For the text-containing cell, return its midpoint in (x, y) coordinate format. 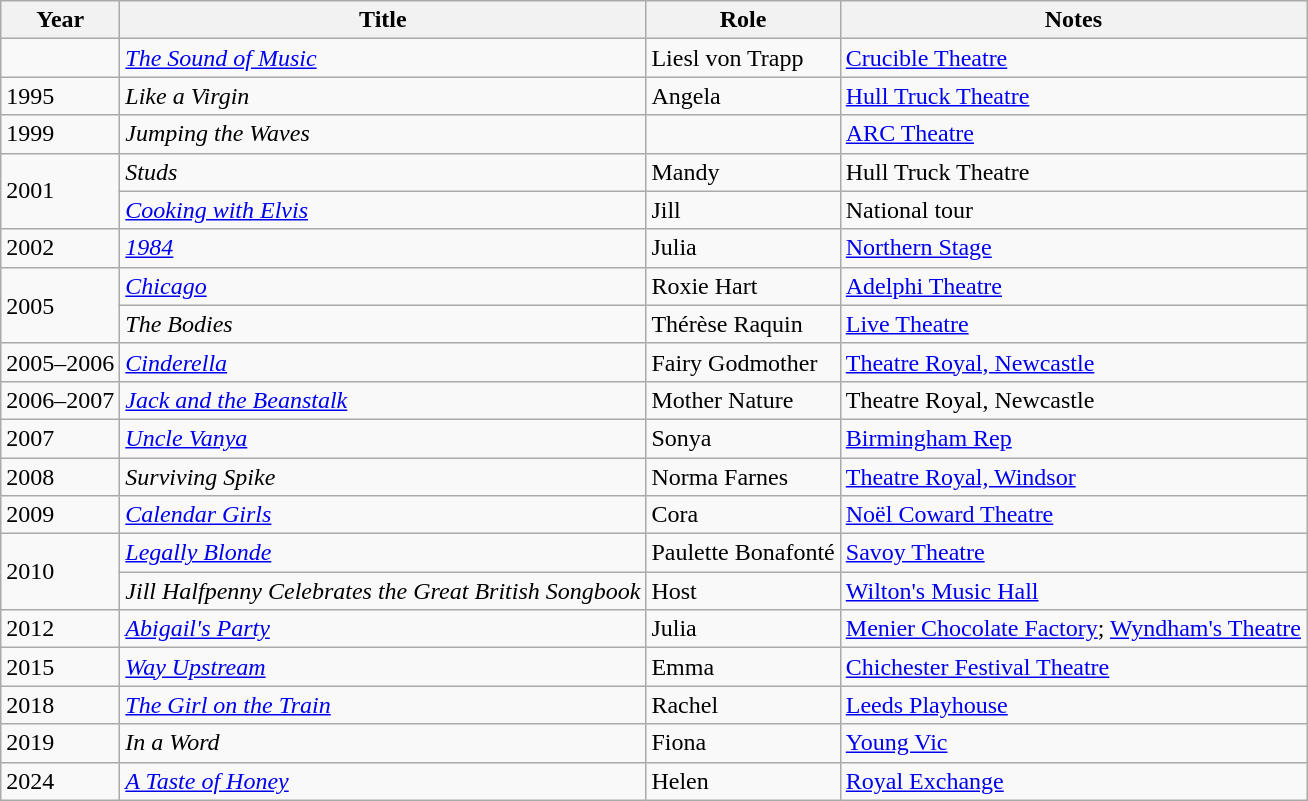
Norma Farnes (743, 477)
Jill (743, 210)
Roxie Hart (743, 286)
Host (743, 591)
Adelphi Theatre (1073, 286)
2009 (60, 515)
Studs (383, 172)
Emma (743, 667)
Cooking with Elvis (383, 210)
Jack and the Beanstalk (383, 400)
National tour (1073, 210)
Notes (1073, 20)
2019 (60, 743)
ARC Theatre (1073, 134)
2018 (60, 705)
Thérèse Raquin (743, 324)
Fiona (743, 743)
2008 (60, 477)
Theatre Royal, Windsor (1073, 477)
Savoy Theatre (1073, 553)
Birmingham Rep (1073, 438)
A Taste of Honey (383, 781)
Legally Blonde (383, 553)
Royal Exchange (1073, 781)
2006–2007 (60, 400)
Liesl von Trapp (743, 58)
Northern Stage (1073, 248)
Mother Nature (743, 400)
Angela (743, 96)
Cinderella (383, 362)
Noël Coward Theatre (1073, 515)
2024 (60, 781)
In a Word (383, 743)
Title (383, 20)
1995 (60, 96)
2007 (60, 438)
Role (743, 20)
Crucible Theatre (1073, 58)
Like a Virgin (383, 96)
Leeds Playhouse (1073, 705)
Rachel (743, 705)
Chichester Festival Theatre (1073, 667)
Jill Halfpenny Celebrates the Great British Songbook (383, 591)
2001 (60, 191)
2005 (60, 305)
2010 (60, 572)
Jumping the Waves (383, 134)
Helen (743, 781)
Year (60, 20)
Surviving Spike (383, 477)
Way Upstream (383, 667)
Menier Chocolate Factory; Wyndham's Theatre (1073, 629)
Fairy Godmother (743, 362)
Calendar Girls (383, 515)
Sonya (743, 438)
The Girl on the Train (383, 705)
2012 (60, 629)
2015 (60, 667)
Mandy (743, 172)
The Sound of Music (383, 58)
1999 (60, 134)
Chicago (383, 286)
1984 (383, 248)
Young Vic (1073, 743)
Abigail's Party (383, 629)
Cora (743, 515)
The Bodies (383, 324)
2002 (60, 248)
Live Theatre (1073, 324)
Paulette Bonafonté (743, 553)
2005–2006 (60, 362)
Wilton's Music Hall (1073, 591)
Uncle Vanya (383, 438)
